Determine the [X, Y] coordinate at the center of the cell enclosing the given text.  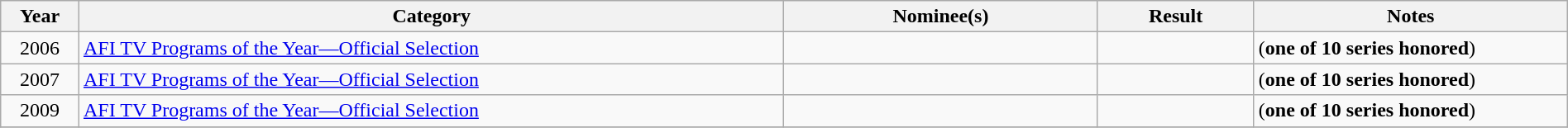
Year [40, 17]
Category [432, 17]
Notes [1411, 17]
2006 [40, 48]
2009 [40, 111]
2007 [40, 79]
Nominee(s) [941, 17]
Result [1176, 17]
